Return the (X, Y) coordinate for the center point of the cell that contains the specified text.  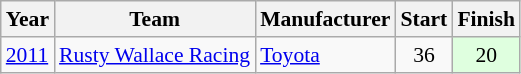
Rusty Wallace Racing (154, 55)
Manufacturer (325, 19)
2011 (28, 55)
36 (424, 55)
20 (486, 55)
Year (28, 19)
Start (424, 19)
Finish (486, 19)
Team (154, 19)
Toyota (325, 55)
